Detect which cell encompasses the target text, then output its [X, Y] center coordinate. 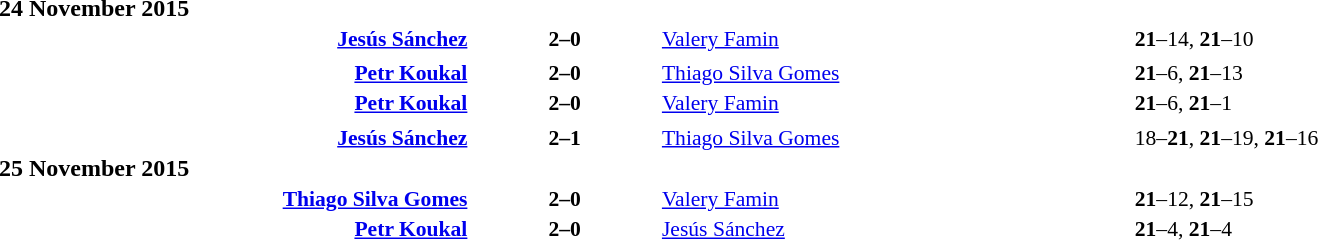
2–1 [564, 138]
